Pinpoint the cell where the given text exists, returning its (X, Y) midpoint coordinate. 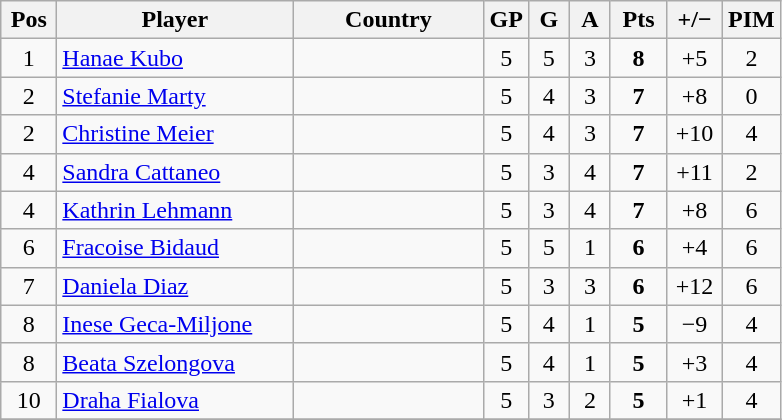
Country (388, 20)
Stefanie Marty (175, 96)
10 (29, 400)
+/− (695, 20)
Daniela Diaz (175, 286)
Beata Szelongova (175, 362)
Fracoise Bidaud (175, 248)
0 (752, 96)
Pts (638, 20)
+12 (695, 286)
A (590, 20)
Sandra Cattaneo (175, 172)
Christine Meier (175, 134)
G (548, 20)
−9 (695, 324)
GP (506, 20)
+4 (695, 248)
+1 (695, 400)
Player (175, 20)
Pos (29, 20)
Inese Geca-Miljone (175, 324)
Draha Fialova (175, 400)
Kathrin Lehmann (175, 210)
+11 (695, 172)
Hanae Kubo (175, 58)
+10 (695, 134)
PIM (752, 20)
+3 (695, 362)
+5 (695, 58)
